Capture the cell that displays the provided text and extract its (X, Y) central coordinate. 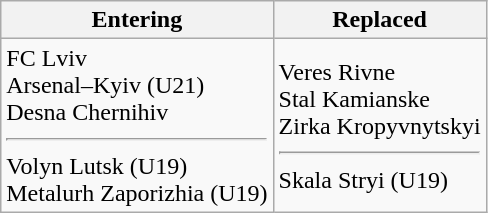
Entering (137, 20)
Replaced (380, 20)
Veres RivneStal KamianskeZirka KropyvnytskyiSkala Stryi (U19) (380, 126)
FC LvivArsenal–Kyiv (U21)Desna ChernihivVolyn Lutsk (U19)Metalurh Zaporizhia (U19) (137, 126)
